From the cell containing the given text, extract its center point as [X, Y] coordinate. 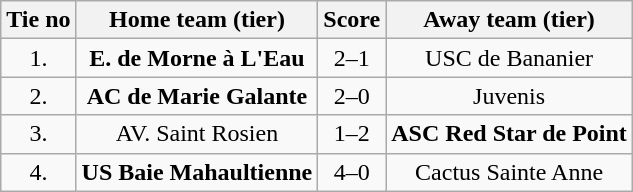
Home team (tier) [197, 20]
US Baie Mahaultienne [197, 172]
2–1 [352, 58]
E. de Morne à L'Eau [197, 58]
ASC Red Star de Point [510, 134]
4. [38, 172]
Juvenis [510, 96]
3. [38, 134]
1. [38, 58]
1–2 [352, 134]
Cactus Sainte Anne [510, 172]
Score [352, 20]
2–0 [352, 96]
Away team (tier) [510, 20]
AV. Saint Rosien [197, 134]
Tie no [38, 20]
AC de Marie Galante [197, 96]
4–0 [352, 172]
2. [38, 96]
USC de Bananier [510, 58]
